Capture the cell that displays the provided text and extract its (X, Y) central coordinate. 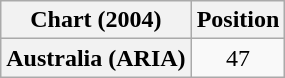
Australia (ARIA) (96, 58)
47 (238, 58)
Chart (2004) (96, 20)
Position (238, 20)
